Identify which cell holds the provided text, then report its [x, y] central coordinate. 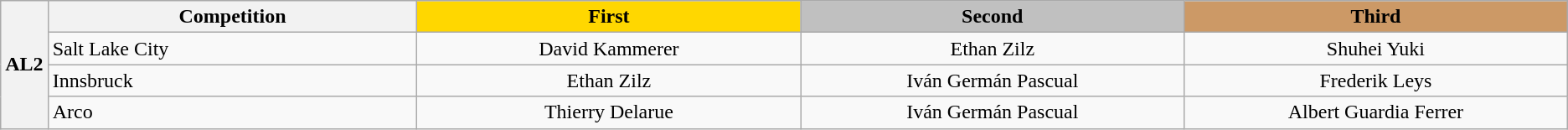
David Kammerer [609, 49]
First [609, 17]
Shuhei Yuki [1376, 49]
Salt Lake City [233, 49]
Innsbruck [233, 81]
Albert Guardia Ferrer [1376, 112]
Third [1376, 17]
Second [993, 17]
Competition [233, 17]
Frederik Leys [1376, 81]
Thierry Delarue [609, 112]
Arco [233, 112]
AL2 [24, 65]
